Detect which cell encompasses the target text, then output its (x, y) center coordinate. 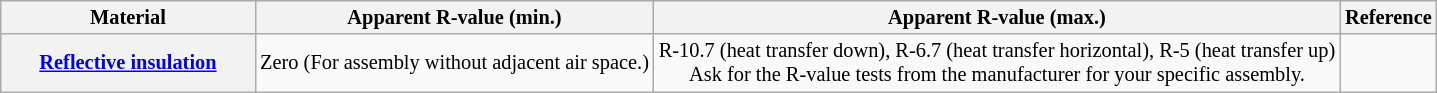
Apparent R-value (max.) (997, 17)
Reflective insulation (128, 63)
Reference (1388, 17)
Material (128, 17)
Zero (For assembly without adjacent air space.) (454, 63)
Apparent R-value (min.) (454, 17)
